Output the (x, y) coordinate of the center of the cell containing the given text.  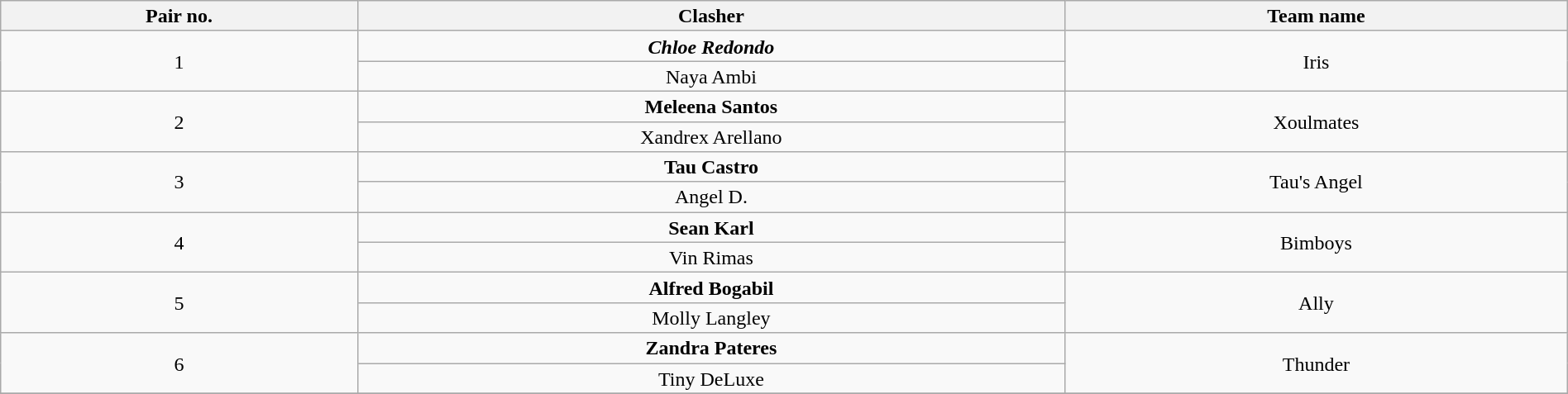
Tiny DeLuxe (711, 378)
Naya Ambi (711, 76)
4 (179, 243)
2 (179, 121)
Tau's Angel (1317, 182)
Bimboys (1317, 243)
Vin Rimas (711, 258)
Iris (1317, 61)
Tau Castro (711, 167)
Pair no. (179, 17)
Ally (1317, 302)
Molly Langley (711, 317)
Xandrex Arellano (711, 137)
Sean Karl (711, 228)
Zandra Pateres (711, 349)
Alfred Bogabil (711, 287)
Angel D. (711, 197)
Meleena Santos (711, 106)
Team name (1317, 17)
Chloe Redondo (711, 46)
1 (179, 61)
3 (179, 182)
6 (179, 363)
5 (179, 302)
Thunder (1317, 363)
Clasher (711, 17)
Xoulmates (1317, 121)
